Capture the cell that displays the provided text and extract its (x, y) central coordinate. 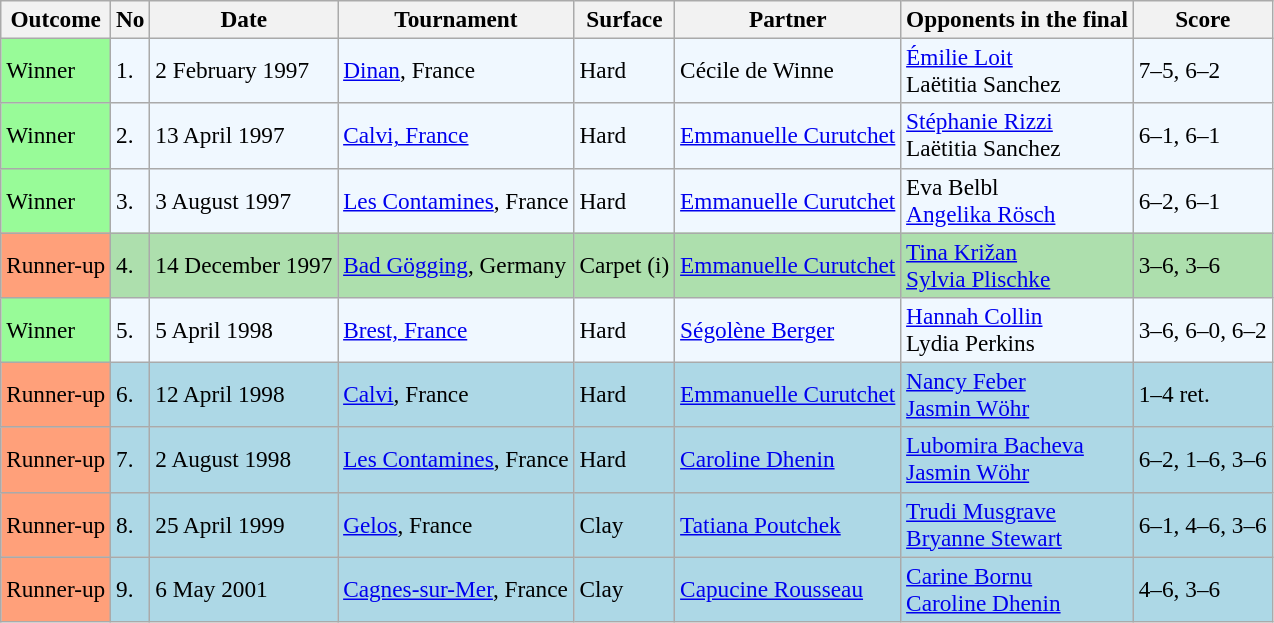
7. (130, 460)
Opponents in the final (1018, 19)
Hannah Collin Lydia Perkins (1018, 330)
Partner (788, 19)
Cécile de Winne (788, 70)
2 February 1997 (244, 70)
Gelos, France (456, 524)
No (130, 19)
6 May 2001 (244, 588)
Émilie Loit Laëtitia Sanchez (1018, 70)
Trudi Musgrave Bryanne Stewart (1018, 524)
12 April 1998 (244, 394)
Nancy Feber Jasmin Wöhr (1018, 394)
Tina Križan Sylvia Plischke (1018, 264)
Ségolène Berger (788, 330)
6–1, 4–6, 3–6 (1202, 524)
Brest, France (456, 330)
8. (130, 524)
25 April 1999 (244, 524)
3–6, 3–6 (1202, 264)
Lubomira Bacheva Jasmin Wöhr (1018, 460)
14 December 1997 (244, 264)
5. (130, 330)
Tatiana Poutchek (788, 524)
Dinan, France (456, 70)
Bad Gögging, Germany (456, 264)
2. (130, 136)
Carine Bornu Caroline Dhenin (1018, 588)
3. (130, 200)
6. (130, 394)
Date (244, 19)
Tournament (456, 19)
Caroline Dhenin (788, 460)
Cagnes-sur-Mer, France (456, 588)
3 August 1997 (244, 200)
Surface (624, 19)
1. (130, 70)
1–4 ret. (1202, 394)
Capucine Rousseau (788, 588)
3–6, 6–0, 6–2 (1202, 330)
Eva Belbl Angelika Rösch (1018, 200)
4. (130, 264)
2 August 1998 (244, 460)
4–6, 3–6 (1202, 588)
5 April 1998 (244, 330)
Outcome (56, 19)
6–2, 1–6, 3–6 (1202, 460)
6–2, 6–1 (1202, 200)
Carpet (i) (624, 264)
Stéphanie Rizzi Laëtitia Sanchez (1018, 136)
Score (1202, 19)
6–1, 6–1 (1202, 136)
13 April 1997 (244, 136)
9. (130, 588)
7–5, 6–2 (1202, 70)
